Pinpoint the cell where the given text exists, returning its [x, y] midpoint coordinate. 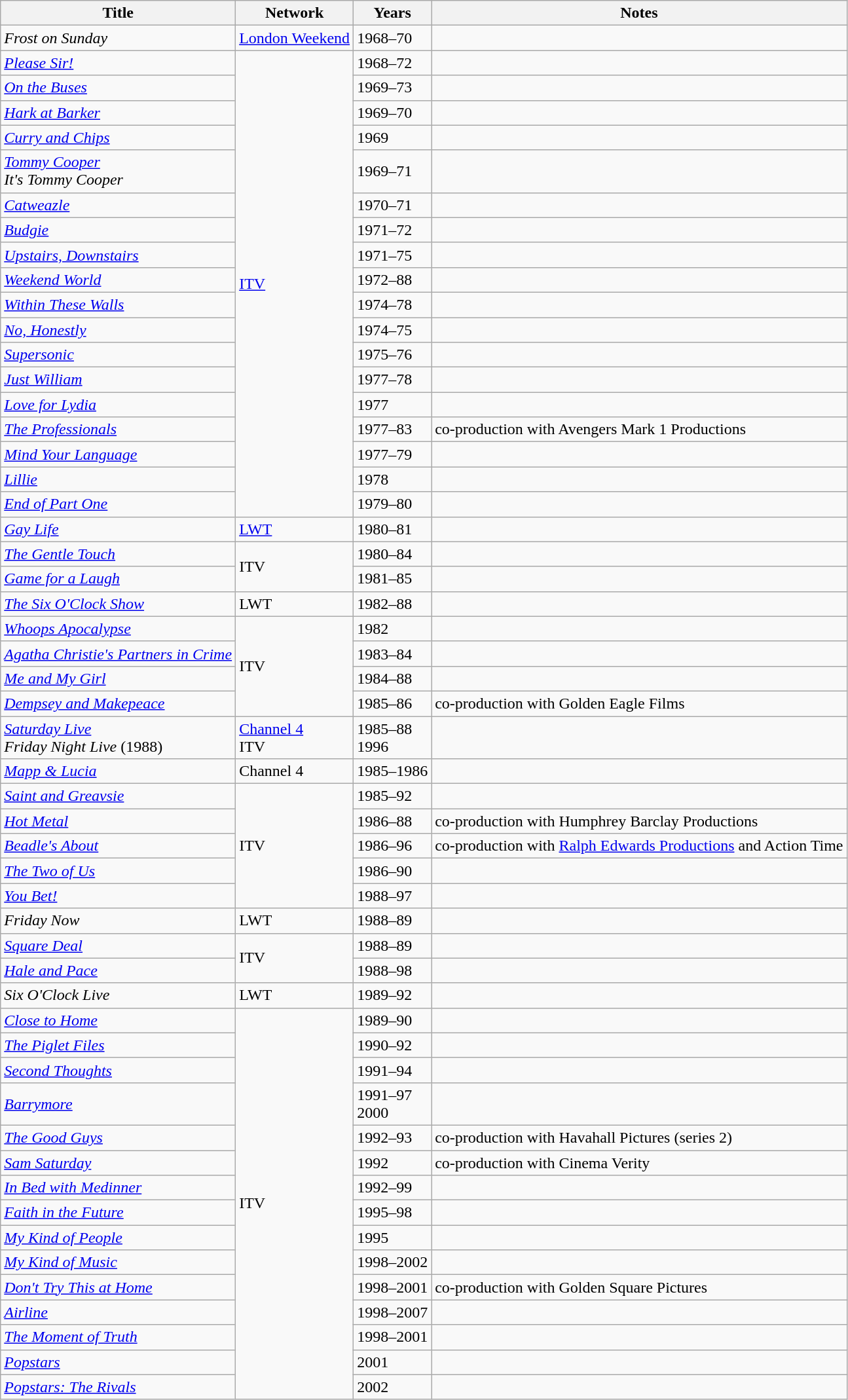
Catweazle [118, 205]
co-production with Ralph Edwards Productions and Action Time [639, 846]
1969–71 [393, 172]
Me and My Girl [118, 678]
1991–972000 [393, 1104]
1991–94 [393, 1070]
Channel 4 [295, 771]
The Good Guys [118, 1137]
1983–84 [393, 654]
1984–88 [393, 678]
1988–97 [393, 896]
The Piglet Files [118, 1045]
1969–70 [393, 113]
Frost on Sunday [118, 38]
Network [295, 13]
1975–76 [393, 355]
1989–90 [393, 1020]
1998–2007 [393, 1312]
You Bet! [118, 896]
Tommy CooperIt's Tommy Cooper [118, 172]
1998–2002 [393, 1262]
1977 [393, 405]
2002 [393, 1387]
1977–78 [393, 380]
1992–99 [393, 1188]
Years [393, 13]
Sam Saturday [118, 1162]
Gay Life [118, 529]
1971–75 [393, 255]
The Six O'Clock Show [118, 604]
Faith in the Future [118, 1213]
1981–85 [393, 579]
My Kind of People [118, 1238]
Airline [118, 1312]
Saint and Greavsie [118, 796]
Hot Metal [118, 821]
Hale and Pace [118, 970]
1979–80 [393, 504]
1972–88 [393, 280]
1989–92 [393, 995]
Weekend World [118, 280]
1985–881996 [393, 737]
1990–92 [393, 1045]
1995 [393, 1238]
Notes [639, 13]
Agatha Christie's Partners in Crime [118, 654]
1980–84 [393, 554]
1974–75 [393, 329]
On the Buses [118, 88]
1980–81 [393, 529]
Dempsey and Makepeace [118, 703]
Upstairs, Downstairs [118, 255]
Don't Try This at Home [118, 1287]
Barrymore [118, 1104]
Please Sir! [118, 63]
End of Part One [118, 504]
Mapp & Lucia [118, 771]
Love for Lydia [118, 405]
1977–79 [393, 454]
Within These Walls [118, 304]
Channel 4ITV [295, 737]
1985–92 [393, 796]
1970–71 [393, 205]
Popstars [118, 1362]
1969–73 [393, 88]
London Weekend [295, 38]
1988–98 [393, 970]
Beadle's About [118, 846]
1968–70 [393, 38]
Mind Your Language [118, 454]
co-production with Avengers Mark 1 Productions [639, 430]
1995–98 [393, 1213]
1985–86 [393, 703]
co-production with Golden Square Pictures [639, 1287]
1985–1986 [393, 771]
The Moment of Truth [118, 1337]
1992–93 [393, 1137]
co-production with Golden Eagle Films [639, 703]
1977–83 [393, 430]
The Professionals [118, 430]
1969 [393, 138]
Six O'Clock Live [118, 995]
Saturday LiveFriday Night Live (1988) [118, 737]
No, Honestly [118, 329]
1992 [393, 1162]
Lillie [118, 479]
Whoops Apocalypse [118, 629]
The Two of Us [118, 871]
1971–72 [393, 230]
My Kind of Music [118, 1262]
Supersonic [118, 355]
1982 [393, 629]
Just William [118, 380]
1982–88 [393, 604]
co-production with Havahall Pictures (series 2) [639, 1137]
Second Thoughts [118, 1070]
Curry and Chips [118, 138]
The Gentle Touch [118, 554]
Popstars: The Rivals [118, 1387]
1978 [393, 479]
co-production with Humphrey Barclay Productions [639, 821]
co-production with Cinema Verity [639, 1162]
1986–90 [393, 871]
1974–78 [393, 304]
2001 [393, 1362]
1986–88 [393, 821]
Game for a Laugh [118, 579]
In Bed with Medinner [118, 1188]
Hark at Barker [118, 113]
1968–72 [393, 63]
Title [118, 13]
Budgie [118, 230]
Square Deal [118, 946]
Friday Now [118, 921]
1986–96 [393, 846]
Close to Home [118, 1020]
